Detect which cell encompasses the target text, then output its [x, y] center coordinate. 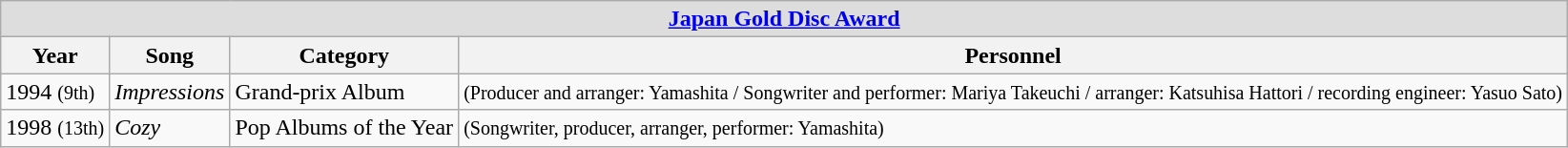
1998 (13th) [55, 128]
Impressions [170, 92]
Year [55, 55]
Pop Albums of the Year [344, 128]
1994 (9th) [55, 92]
Category [344, 55]
Song [170, 55]
(Producer and arranger: Yamashita / Songwriter and performer: Mariya Takeuchi / arranger: Katsuhisa Hattori / recording engineer: Yasuo Sato) [1013, 92]
Japan Gold Disc Award [784, 19]
Personnel [1013, 55]
Grand-prix Album [344, 92]
(Songwriter, producer, arranger, performer: Yamashita) [1013, 128]
Cozy [170, 128]
